Identify which cell holds the provided text, then report its [x, y] central coordinate. 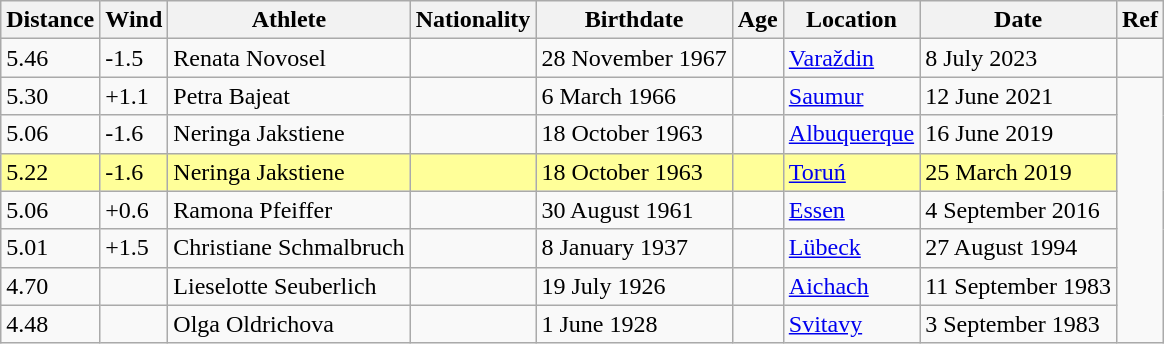
Olga Oldrichova [289, 324]
12 June 2021 [1018, 96]
6 March 1966 [634, 96]
Toruń [851, 172]
4.70 [50, 286]
4.48 [50, 324]
8 January 1937 [634, 248]
Location [851, 20]
Albuquerque [851, 134]
1 June 1928 [634, 324]
Ref [1140, 20]
Birthdate [634, 20]
16 June 2019 [1018, 134]
-1.5 [134, 58]
27 August 1994 [1018, 248]
19 July 1926 [634, 286]
3 September 1983 [1018, 324]
Varaždin [851, 58]
Essen [851, 210]
+0.6 [134, 210]
Renata Novosel [289, 58]
Distance [50, 20]
25 March 2019 [1018, 172]
Saumur [851, 96]
Svitavy [851, 324]
Lieselotte Seuberlich [289, 286]
11 September 1983 [1018, 286]
Athlete [289, 20]
Christiane Schmalbruch [289, 248]
5.30 [50, 96]
+1.5 [134, 248]
+1.1 [134, 96]
8 July 2023 [1018, 58]
Age [758, 20]
Nationality [473, 20]
Petra Bajeat [289, 96]
5.22 [50, 172]
5.46 [50, 58]
28 November 1967 [634, 58]
Wind [134, 20]
Date [1018, 20]
5.01 [50, 248]
4 September 2016 [1018, 210]
Aichach [851, 286]
Lübeck [851, 248]
30 August 1961 [634, 210]
Ramona Pfeiffer [289, 210]
